Determine the [x, y] coordinate at the center of the cell enclosing the given text.  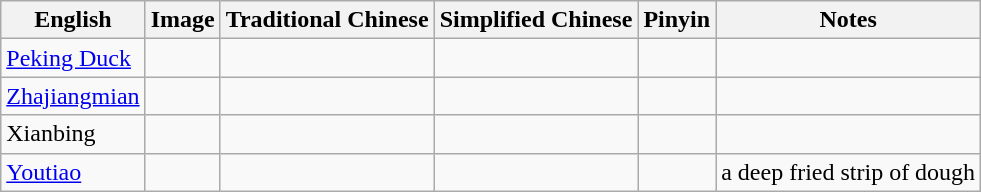
Image [182, 20]
Notes [848, 20]
Peking Duck [73, 58]
English [73, 20]
Xianbing [73, 134]
Youtiao [73, 172]
Traditional Chinese [327, 20]
a deep fried strip of dough [848, 172]
Zhajiangmian [73, 96]
Simplified Chinese [536, 20]
Pinyin [677, 20]
